Identify which cell holds the provided text, then report its [x, y] central coordinate. 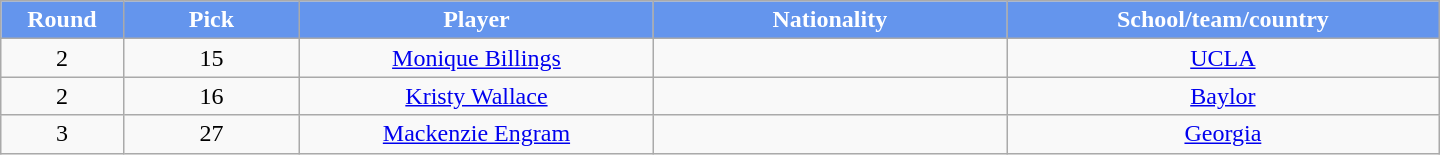
Player [476, 20]
Mackenzie Engram [476, 134]
Baylor [1224, 96]
Monique Billings [476, 58]
UCLA [1224, 58]
Kristy Wallace [476, 96]
3 [62, 134]
16 [212, 96]
27 [212, 134]
Round [62, 20]
Nationality [830, 20]
Georgia [1224, 134]
Pick [212, 20]
15 [212, 58]
School/team/country [1224, 20]
